Provide the [x, y] coordinate of the cell's center where the given text is located.  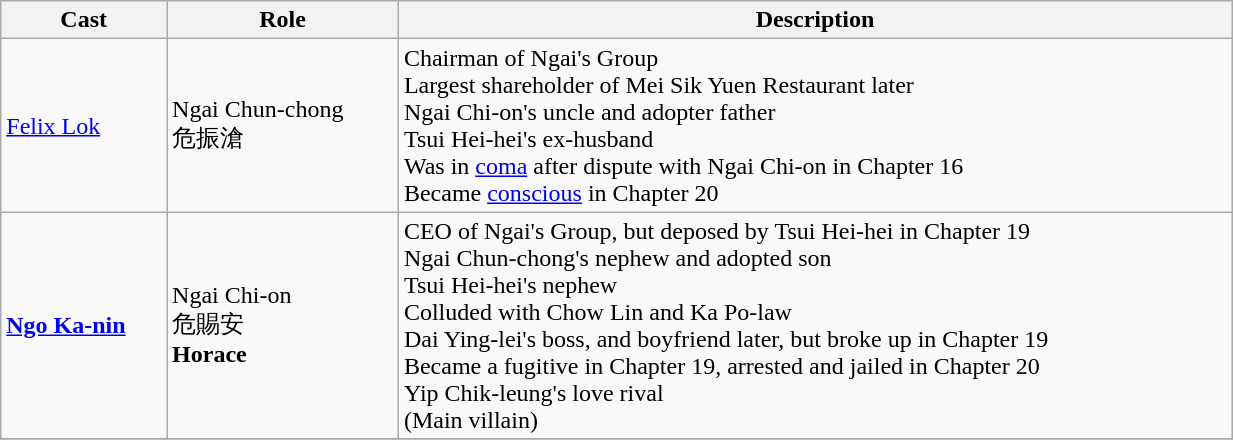
Cast [84, 20]
Description [814, 20]
Ngai Chun-chong 危振滄 [283, 126]
Felix Lok [84, 126]
Ngai Chi-on 危賜安 Horace [283, 326]
Ngo Ka-nin [84, 326]
Role [283, 20]
